Extract the (X, Y) coordinate from the center of the cell holding the provided text.  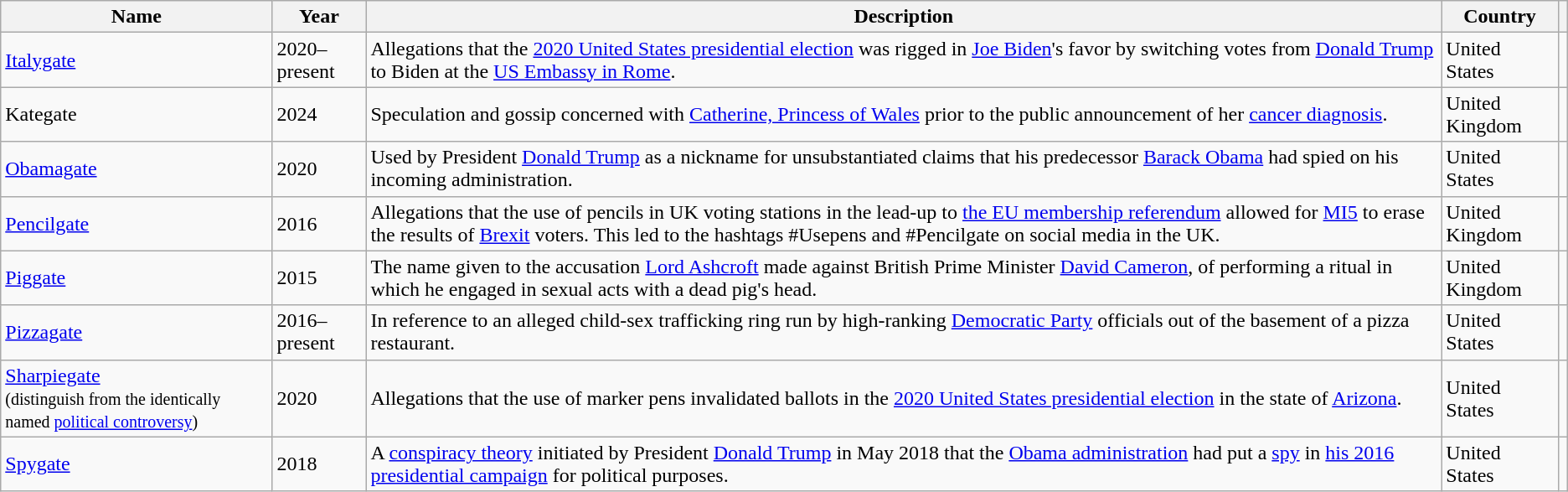
2024 (319, 114)
Speculation and gossip concerned with Catherine, Princess of Wales prior to the public announcement of her cancer diagnosis. (904, 114)
Description (904, 17)
2016 (319, 223)
Country (1499, 17)
Pencilgate (137, 223)
Piggate (137, 278)
Obamagate (137, 169)
Name (137, 17)
2020–present (319, 60)
Year (319, 17)
Pizzagate (137, 332)
2016–present (319, 332)
Sharpiegate(distinguish from the identically named political controversy) (137, 398)
Italygate (137, 60)
2018 (319, 464)
Used by President Donald Trump as a nickname for unsubstantiated claims that his predecessor Barack Obama had spied on his incoming administration. (904, 169)
Kategate (137, 114)
Spygate (137, 464)
Allegations that the use of marker pens invalidated ballots in the 2020 United States presidential election in the state of Arizona. (904, 398)
In reference to an alleged child-sex trafficking ring run by high-ranking Democratic Party officials out of the basement of a pizza restaurant. (904, 332)
2015 (319, 278)
